From the cell containing the given text, extract its center point as (x, y) coordinate. 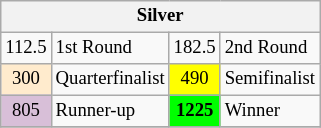
300 (26, 80)
2nd Round (270, 48)
182.5 (194, 48)
Semifinalist (270, 80)
Runner-up (110, 112)
1225 (194, 112)
112.5 (26, 48)
Quarterfinalist (110, 80)
Silver (160, 16)
1st Round (110, 48)
805 (26, 112)
490 (194, 80)
Winner (270, 112)
